Determine the (X, Y) coordinate at the center of the cell enclosing the given text.  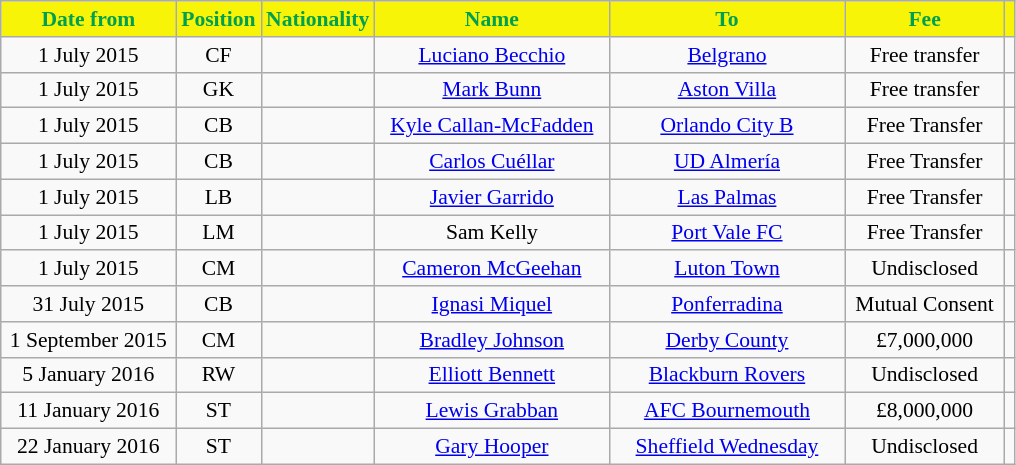
Aston Villa (726, 90)
Mutual Consent (925, 304)
Elliott Bennett (492, 375)
Name (492, 19)
LB (218, 197)
GK (218, 90)
Sam Kelly (492, 233)
Javier Garrido (492, 197)
Carlos Cuéllar (492, 162)
AFC Bournemouth (726, 411)
Port Vale FC (726, 233)
£8,000,000 (925, 411)
Nationality (318, 19)
22 January 2016 (88, 447)
Lewis Grabban (492, 411)
Date from (88, 19)
CF (218, 55)
RW (218, 375)
5 January 2016 (88, 375)
Kyle Callan-McFadden (492, 126)
Luton Town (726, 269)
Gary Hooper (492, 447)
LM (218, 233)
Belgrano (726, 55)
To (726, 19)
Derby County (726, 340)
Fee (925, 19)
Cameron McGeehan (492, 269)
£7,000,000 (925, 340)
Ignasi Miquel (492, 304)
Blackburn Rovers (726, 375)
Sheffield Wednesday (726, 447)
Luciano Becchio (492, 55)
Ponferradina (726, 304)
Bradley Johnson (492, 340)
Orlando City B (726, 126)
Position (218, 19)
1 September 2015 (88, 340)
11 January 2016 (88, 411)
31 July 2015 (88, 304)
Mark Bunn (492, 90)
UD Almería (726, 162)
Las Palmas (726, 197)
